Determine the (X, Y) coordinate at the center of the cell enclosing the given text.  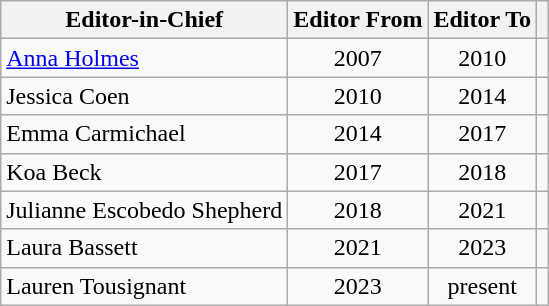
Laura Bassett (144, 248)
Koa Beck (144, 172)
2007 (358, 58)
Anna Holmes (144, 58)
Emma Carmichael (144, 134)
Jessica Coen (144, 96)
Editor-in-Chief (144, 20)
present (482, 286)
Editor From (358, 20)
Editor To (482, 20)
Julianne Escobedo Shepherd (144, 210)
Lauren Tousignant (144, 286)
